Search for the cell housing the specified text and yield its [x, y] center coordinate. 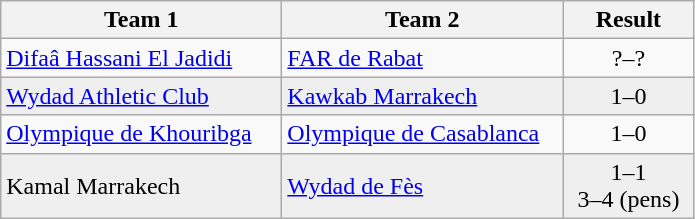
Kawkab Marrakech [422, 96]
Team 2 [422, 20]
Wydad Athletic Club [142, 96]
?–? [628, 58]
Result [628, 20]
Olympique de Casablanca [422, 134]
FAR de Rabat [422, 58]
Wydad de Fès [422, 186]
Olympique de Khouribga [142, 134]
Kamal Marrakech [142, 186]
1–13–4 (pens) [628, 186]
Team 1 [142, 20]
Difaâ Hassani El Jadidi [142, 58]
